Extract the [x, y] coordinate from the center of the cell holding the provided text.  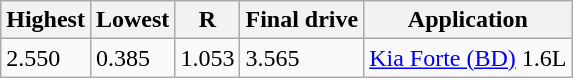
3.565 [302, 58]
2.550 [46, 58]
Kia Forte (BD) 1.6L [468, 58]
R [208, 20]
Highest [46, 20]
Lowest [132, 20]
Final drive [302, 20]
Application [468, 20]
1.053 [208, 58]
0.385 [132, 58]
